Determine the [X, Y] coordinate at the center of the cell enclosing the given text.  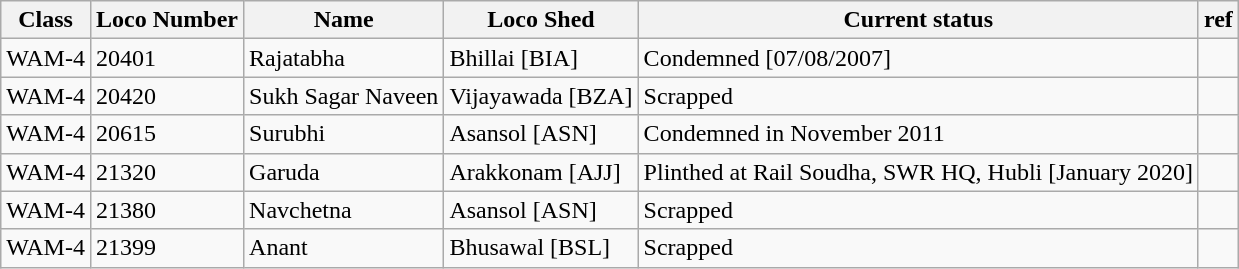
Condemned in November 2011 [918, 134]
Bhillai [BIA] [541, 58]
20420 [166, 96]
Name [344, 20]
21380 [166, 210]
Navchetna [344, 210]
Current status [918, 20]
Bhusawal [BSL] [541, 248]
Loco Shed [541, 20]
ref [1218, 20]
Rajatabha [344, 58]
21399 [166, 248]
Loco Number [166, 20]
Garuda [344, 172]
Surubhi [344, 134]
Plinthed at Rail Soudha, SWR HQ, Hubli [January 2020] [918, 172]
21320 [166, 172]
Arakkonam [AJJ] [541, 172]
Sukh Sagar Naveen [344, 96]
Anant [344, 248]
Class [46, 20]
Vijayawada [BZA] [541, 96]
Condemned [07/08/2007] [918, 58]
20615 [166, 134]
20401 [166, 58]
